Capture the cell that displays the provided text and extract its [X, Y] central coordinate. 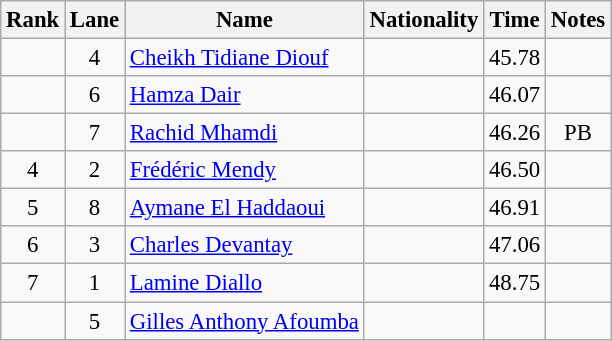
46.91 [515, 208]
Cheikh Tidiane Diouf [245, 58]
Time [515, 20]
Lamine Diallo [245, 283]
47.06 [515, 245]
46.50 [515, 170]
Lane [95, 20]
Hamza Dair [245, 95]
Charles Devantay [245, 245]
Frédéric Mendy [245, 170]
8 [95, 208]
Nationality [424, 20]
45.78 [515, 58]
Notes [578, 20]
Gilles Anthony Afoumba [245, 321]
46.07 [515, 95]
2 [95, 170]
46.26 [515, 133]
Rank [33, 20]
Aymane El Haddaoui [245, 208]
48.75 [515, 283]
1 [95, 283]
3 [95, 245]
Name [245, 20]
PB [578, 133]
Rachid Mhamdi [245, 133]
